Provide the (x, y) coordinate of the cell's center where the given text is located.  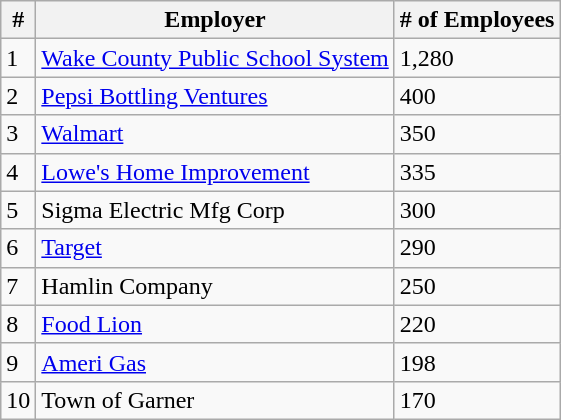
Hamlin Company (215, 286)
1,280 (477, 58)
Food Lion (215, 324)
250 (477, 286)
1 (18, 58)
4 (18, 172)
# of Employees (477, 20)
170 (477, 400)
198 (477, 362)
290 (477, 248)
6 (18, 248)
# (18, 20)
7 (18, 286)
Lowe's Home Improvement (215, 172)
400 (477, 96)
335 (477, 172)
Employer (215, 20)
10 (18, 400)
300 (477, 210)
350 (477, 134)
Pepsi Bottling Ventures (215, 96)
2 (18, 96)
Town of Garner (215, 400)
3 (18, 134)
9 (18, 362)
Ameri Gas (215, 362)
Walmart (215, 134)
Sigma Electric Mfg Corp (215, 210)
5 (18, 210)
8 (18, 324)
Wake County Public School System (215, 58)
Target (215, 248)
220 (477, 324)
